Output the [X, Y] coordinate of the center of the cell containing the given text.  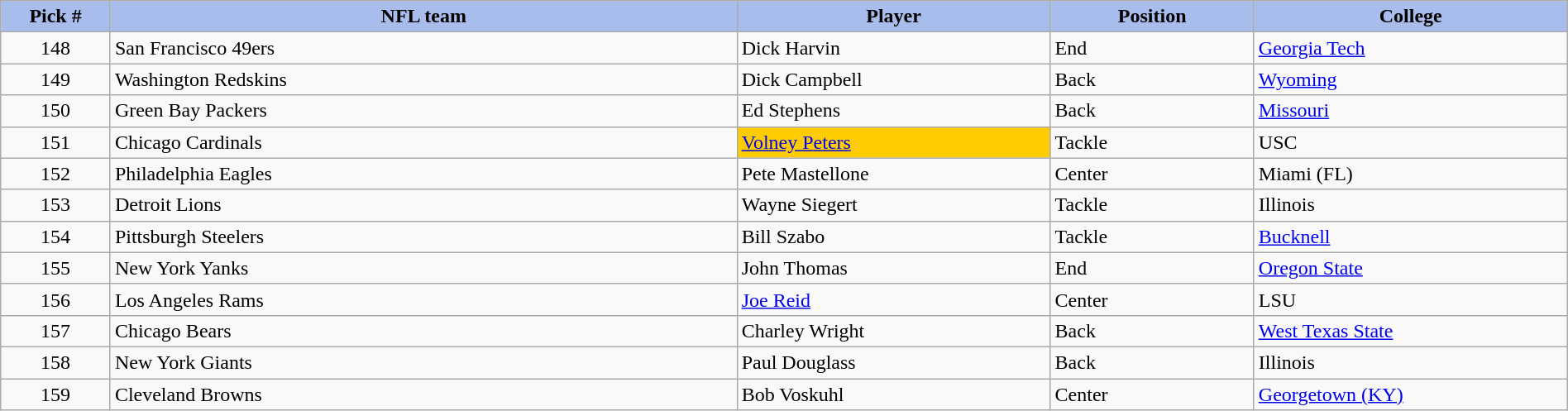
Bill Szabo [893, 237]
Wayne Siegert [893, 205]
Washington Redskins [423, 79]
158 [56, 362]
149 [56, 79]
Green Bay Packers [423, 111]
155 [56, 268]
John Thomas [893, 268]
Detroit Lions [423, 205]
Dick Campbell [893, 79]
USC [1411, 142]
Miami (FL) [1411, 174]
LSU [1411, 299]
159 [56, 394]
Player [893, 17]
Chicago Cardinals [423, 142]
Chicago Bears [423, 331]
Georgetown (KY) [1411, 394]
150 [56, 111]
Missouri [1411, 111]
Paul Douglass [893, 362]
College [1411, 17]
Pete Mastellone [893, 174]
Joe Reid [893, 299]
Oregon State [1411, 268]
157 [56, 331]
148 [56, 48]
156 [56, 299]
154 [56, 237]
Volney Peters [893, 142]
Wyoming [1411, 79]
153 [56, 205]
New York Yanks [423, 268]
152 [56, 174]
Georgia Tech [1411, 48]
San Francisco 49ers [423, 48]
NFL team [423, 17]
Charley Wright [893, 331]
Bucknell [1411, 237]
Dick Harvin [893, 48]
Los Angeles Rams [423, 299]
West Texas State [1411, 331]
Philadelphia Eagles [423, 174]
Ed Stephens [893, 111]
New York Giants [423, 362]
151 [56, 142]
Cleveland Browns [423, 394]
Pick # [56, 17]
Bob Voskuhl [893, 394]
Position [1152, 17]
Pittsburgh Steelers [423, 237]
